Extract the (x, y) coordinate from the center of the cell holding the provided text.  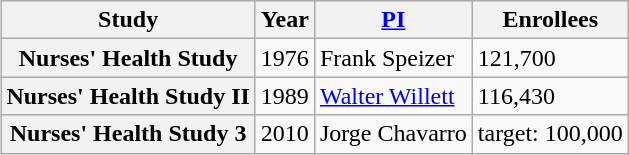
116,430 (550, 96)
Enrollees (550, 20)
Walter Willett (393, 96)
1989 (284, 96)
2010 (284, 134)
1976 (284, 58)
target: 100,000 (550, 134)
PI (393, 20)
Jorge Chavarro (393, 134)
Frank Speizer (393, 58)
121,700 (550, 58)
Nurses' Health Study II (128, 96)
Nurses' Health Study (128, 58)
Year (284, 20)
Nurses' Health Study 3 (128, 134)
Study (128, 20)
